Identify which cell holds the provided text, then report its (X, Y) central coordinate. 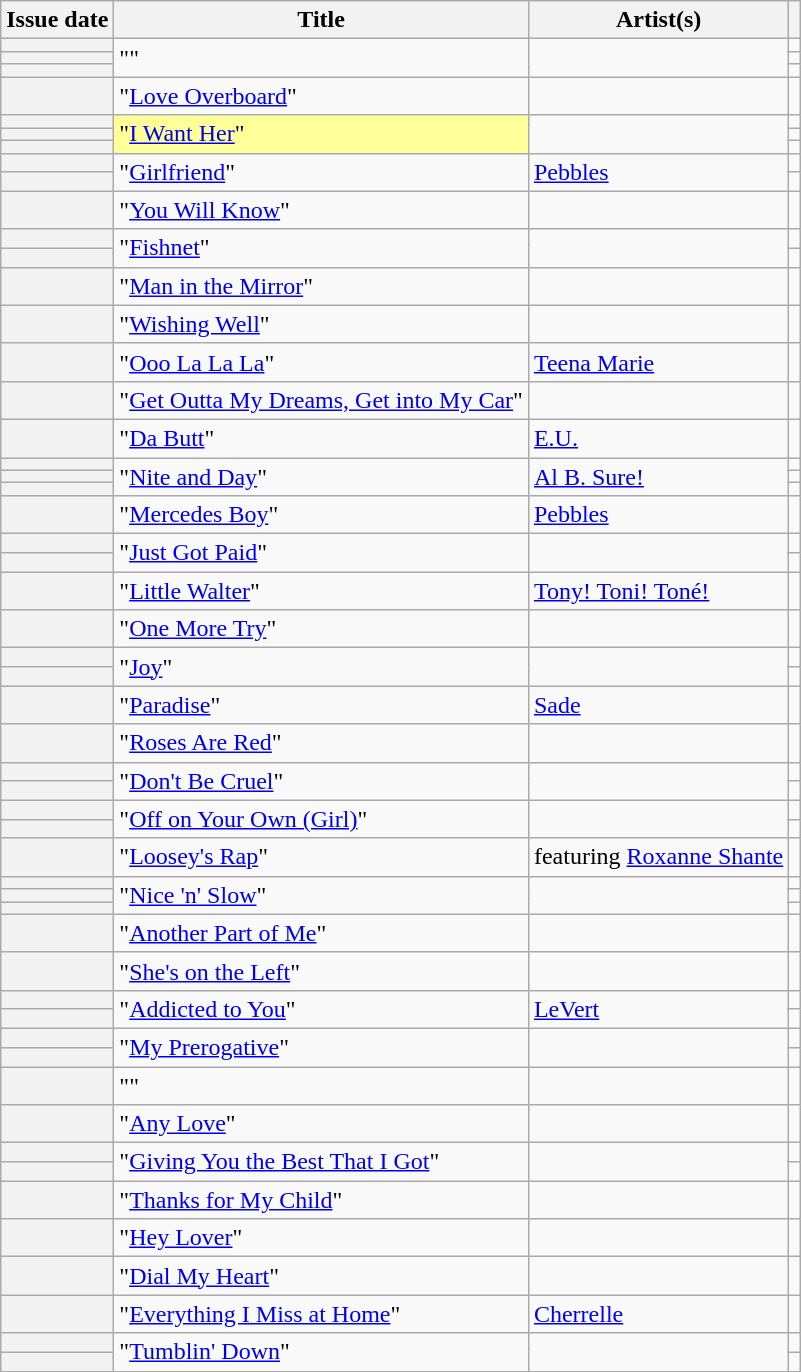
"Fishnet" (322, 248)
"Addicted to You" (322, 1009)
"Joy" (322, 667)
"Paradise" (322, 705)
"Roses Are Red" (322, 743)
Title (322, 20)
"Little Walter" (322, 591)
"Girlfriend" (322, 172)
featuring Roxanne Shante (658, 857)
Sade (658, 705)
Cherrelle (658, 1314)
"Wishing Well" (322, 324)
Al B. Sure! (658, 477)
"Tumblin' Down" (322, 1352)
"Mercedes Boy" (322, 515)
"Love Overboard" (322, 96)
"Man in the Mirror" (322, 286)
"Off on Your Own (Girl)" (322, 819)
"My Prerogative" (322, 1047)
"You Will Know" (322, 210)
"Get Outta My Dreams, Get into My Car" (322, 400)
"One More Try" (322, 629)
"Any Love" (322, 1124)
"Loosey's Rap" (322, 857)
"Just Got Paid" (322, 553)
Issue date (58, 20)
"Giving You the Best That I Got" (322, 1162)
"I Want Her" (322, 134)
"Nice 'n' Slow" (322, 895)
"Another Part of Me" (322, 933)
"Everything I Miss at Home" (322, 1314)
"She's on the Left" (322, 971)
Artist(s) (658, 20)
"Don't Be Cruel" (322, 781)
E.U. (658, 438)
Teena Marie (658, 362)
"Ooo La La La" (322, 362)
"Da Butt" (322, 438)
LeVert (658, 1009)
Tony! Toni! Toné! (658, 591)
"Thanks for My Child" (322, 1200)
"Hey Lover" (322, 1238)
"Dial My Heart" (322, 1276)
"Nite and Day" (322, 477)
